Locate the cell with the specified text and output its [X, Y] center coordinate. 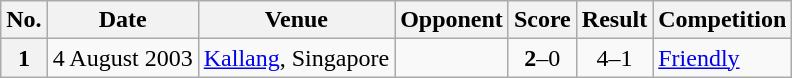
Friendly [722, 58]
4–1 [614, 58]
2–0 [542, 58]
Opponent [452, 20]
Date [122, 20]
Score [542, 20]
4 August 2003 [122, 58]
Kallang, Singapore [296, 58]
1 [24, 58]
No. [24, 20]
Result [614, 20]
Competition [722, 20]
Venue [296, 20]
